From the cell containing the given text, extract its center point as (X, Y) coordinate. 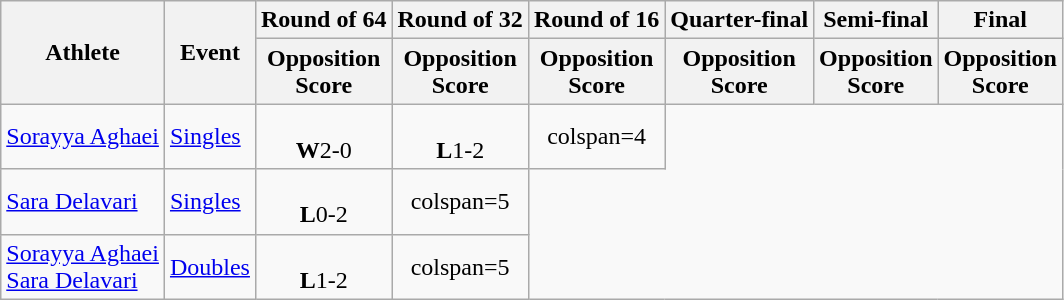
Sara Delavari (83, 202)
Round of 16 (596, 20)
Sorayya AghaeiSara Delavari (83, 266)
Event (210, 52)
colspan=4 (596, 136)
Semi-final (876, 20)
Athlete (83, 52)
Final (1000, 20)
W2-0 (323, 136)
Doubles (210, 266)
Sorayya Aghaei (83, 136)
Round of 64 (323, 20)
Quarter-final (740, 20)
Round of 32 (460, 20)
L0-2 (323, 202)
